Return [X, Y] of the center of cell containing provided text 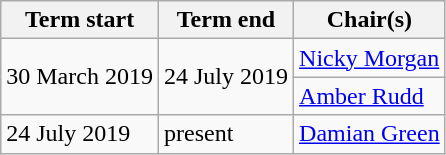
30 March 2019 [80, 77]
Damian Green [370, 134]
Nicky Morgan [370, 58]
present [226, 134]
Amber Rudd [370, 96]
Term start [80, 20]
Chair(s) [370, 20]
Term end [226, 20]
